Determine the (X, Y) coordinate at the center of the cell enclosing the given text.  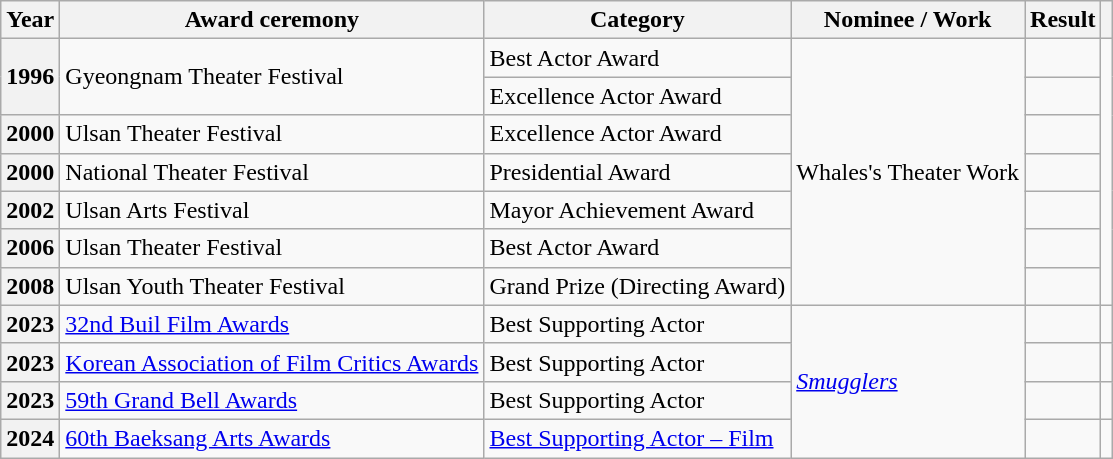
Year (30, 20)
2024 (30, 438)
Ulsan Youth Theater Festival (272, 286)
60th Baeksang Arts Awards (272, 438)
Result (1063, 20)
Smugglers (908, 381)
Presidential Award (638, 172)
Award ceremony (272, 20)
Gyeongnam Theater Festival (272, 77)
Best Supporting Actor – Film (638, 438)
National Theater Festival (272, 172)
2002 (30, 210)
32nd Buil Film Awards (272, 324)
Ulsan Arts Festival (272, 210)
Mayor Achievement Award (638, 210)
Grand Prize (Directing Award) (638, 286)
2008 (30, 286)
Category (638, 20)
Nominee / Work (908, 20)
2006 (30, 248)
1996 (30, 77)
Whales's Theater Work (908, 172)
59th Grand Bell Awards (272, 400)
Korean Association of Film Critics Awards (272, 362)
